Extract the [X, Y] coordinate from the center of the cell holding the provided text.  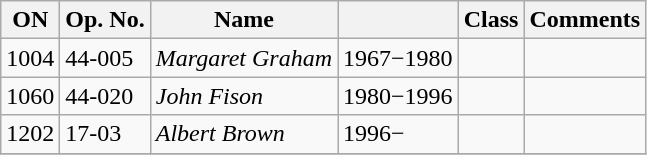
Albert Brown [244, 134]
1202 [30, 134]
1980−1996 [398, 96]
Op. No. [105, 20]
1060 [30, 96]
44-020 [105, 96]
1004 [30, 58]
Comments [585, 20]
Name [244, 20]
17-03 [105, 134]
1996− [398, 134]
Class [491, 20]
44-005 [105, 58]
Margaret Graham [244, 58]
ON [30, 20]
1967−1980 [398, 58]
John Fison [244, 96]
